Locate the cell with the specified text and output its (X, Y) center coordinate. 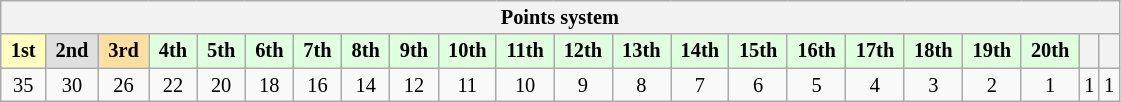
6 (758, 85)
9 (583, 85)
8th (366, 51)
14 (366, 85)
11th (524, 51)
3 (933, 85)
16th (816, 51)
15th (758, 51)
11 (467, 85)
30 (72, 85)
26 (123, 85)
18th (933, 51)
20 (221, 85)
12 (414, 85)
3rd (123, 51)
7 (700, 85)
6th (269, 51)
12th (583, 51)
Points system (560, 17)
1st (24, 51)
5th (221, 51)
35 (24, 85)
14th (700, 51)
20th (1050, 51)
2 (992, 85)
9th (414, 51)
4th (173, 51)
10th (467, 51)
13th (641, 51)
18 (269, 85)
8 (641, 85)
17th (875, 51)
4 (875, 85)
5 (816, 85)
10 (524, 85)
19th (992, 51)
7th (317, 51)
2nd (72, 51)
22 (173, 85)
16 (317, 85)
